For the text-containing cell, return its midpoint in [x, y] coordinate format. 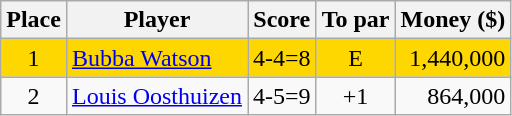
Score [282, 20]
Bubba Watson [156, 58]
1 [34, 58]
4-5=9 [282, 96]
1,440,000 [453, 58]
To par [356, 20]
4-4=8 [282, 58]
+1 [356, 96]
864,000 [453, 96]
Louis Oosthuizen [156, 96]
2 [34, 96]
Player [156, 20]
Money ($) [453, 20]
Place [34, 20]
E [356, 58]
